Search for the cell housing the specified text and yield its (x, y) center coordinate. 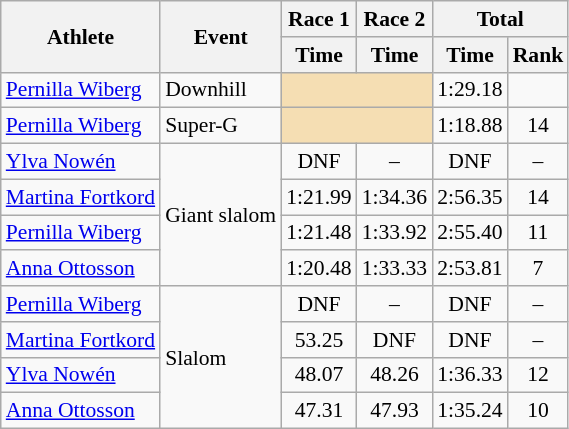
1:21.99 (318, 197)
1:36.33 (470, 375)
2:56.35 (470, 197)
Downhill (220, 90)
1:21.48 (318, 233)
47.93 (394, 411)
48.26 (394, 375)
53.25 (318, 340)
Event (220, 36)
Athlete (80, 36)
1:18.88 (470, 126)
Race 2 (394, 19)
2:55.40 (470, 233)
1:34.36 (394, 197)
Race 1 (318, 19)
1:33.33 (394, 269)
12 (538, 375)
48.07 (318, 375)
Rank (538, 55)
1:35.24 (470, 411)
11 (538, 233)
Total (500, 19)
1:33.92 (394, 233)
10 (538, 411)
2:53.81 (470, 269)
Giant slalom (220, 215)
Slalom (220, 357)
Super-G (220, 126)
47.31 (318, 411)
1:29.18 (470, 90)
7 (538, 269)
1:20.48 (318, 269)
